Find where the given text appears and provide that cell's center as (X, Y) coordinate. 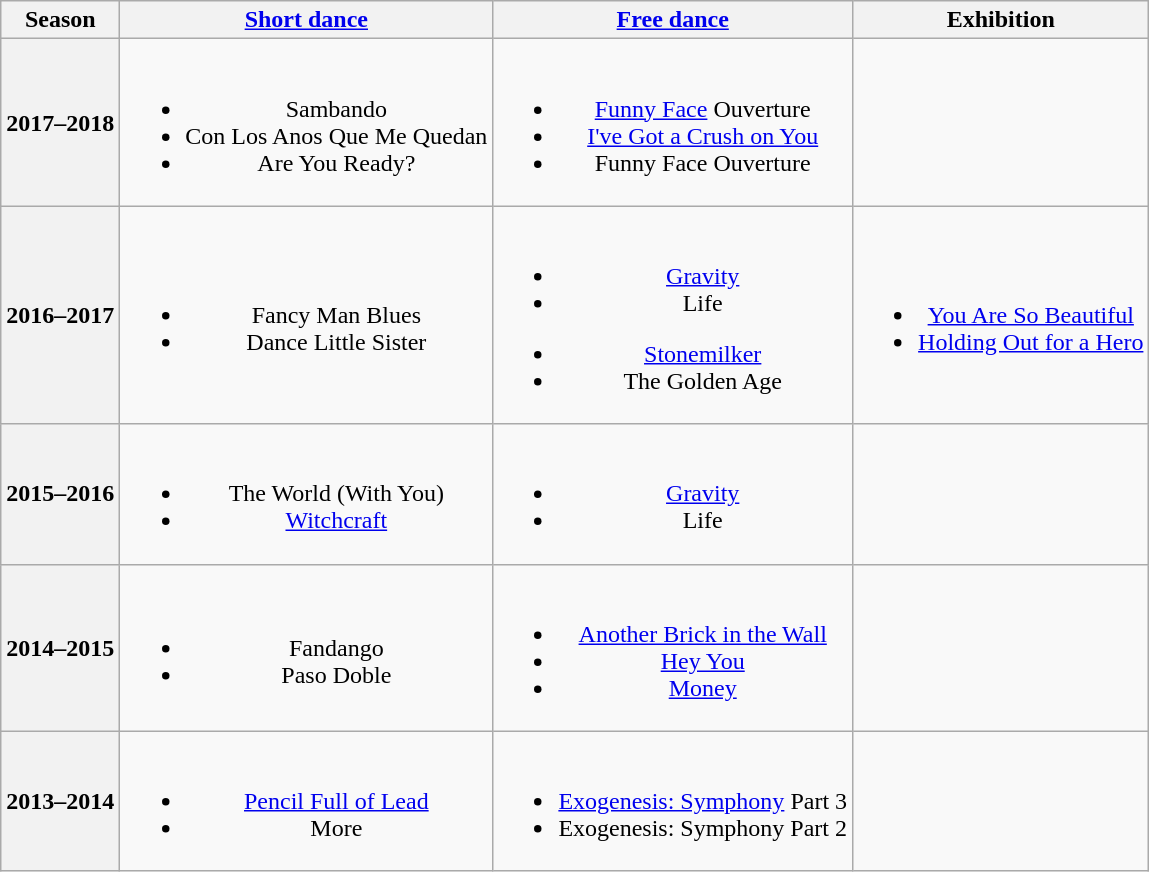
Gravity Life (673, 494)
You Are So Beautiful Holding Out for a Hero (1001, 315)
2014–2015 (60, 648)
The World (With You) Witchcraft (306, 494)
2016–2017 (60, 315)
Exogenesis: Symphony Part 3 Exogenesis: Symphony Part 2 (673, 801)
Short dance (306, 20)
Funny Face Ouverture I've Got a Crush on You Funny Face Ouverture (673, 122)
Gravity Life Stonemilker The Golden Age (673, 315)
2015–2016 (60, 494)
Exhibition (1001, 20)
Free dance (673, 20)
2017–2018 (60, 122)
FandangoPaso Doble (306, 648)
Fancy Man Blues Dance Little Sister (306, 315)
2013–2014 (60, 801)
Another Brick in the Wall Hey You Money (673, 648)
Sambando Con Los Anos Que Me Quedan Are You Ready? (306, 122)
Pencil Full of Lead More (306, 801)
Season (60, 20)
